Determine the [x, y] coordinate at the center of the cell enclosing the given text.  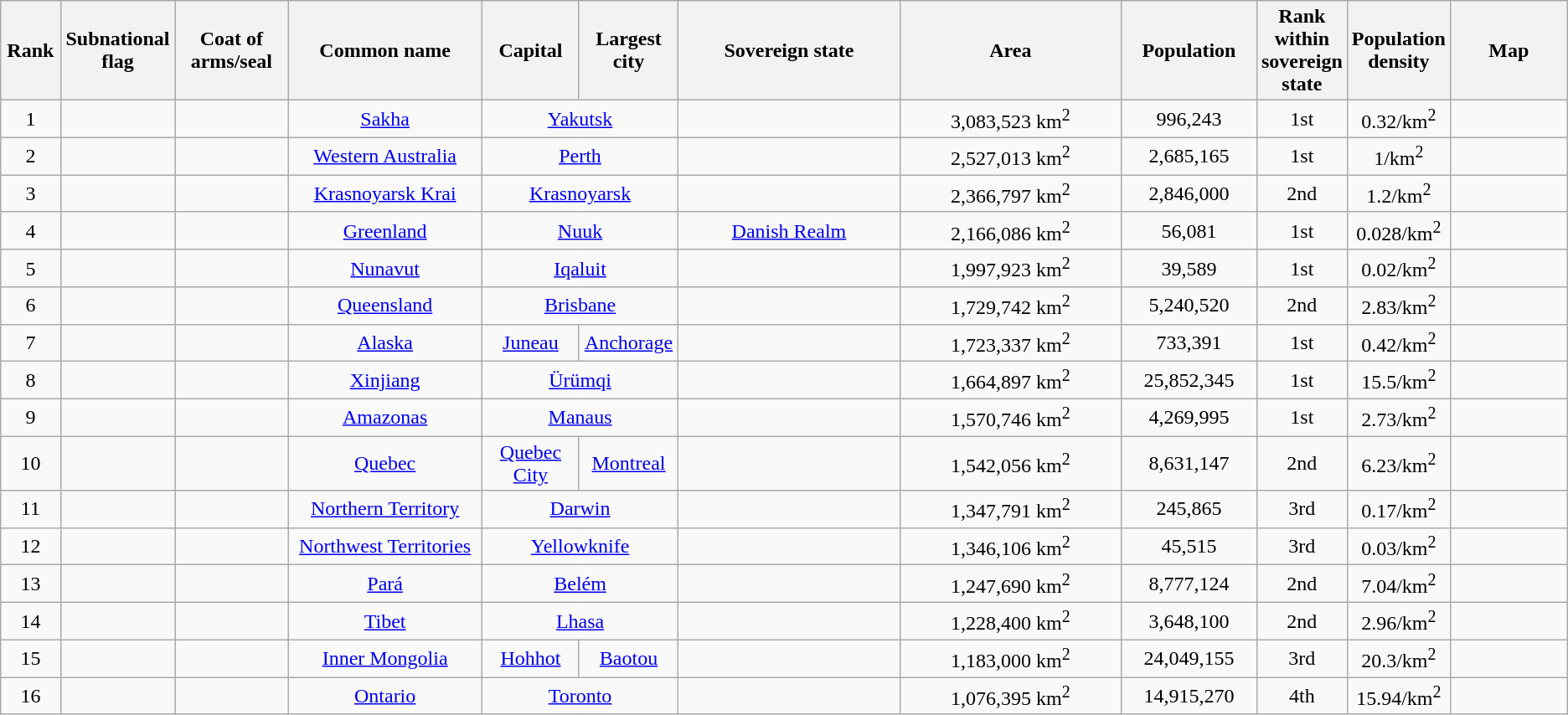
Lhasa [580, 621]
8,631,147 [1189, 464]
0.32/km2 [1399, 119]
Ontario [385, 697]
45,515 [1189, 546]
3,648,100 [1189, 621]
1,997,923 km2 [1010, 268]
4 [30, 231]
0.42/km2 [1399, 343]
Northern Territory [385, 509]
Yellowknife [580, 546]
5,240,520 [1189, 306]
1,346,106 km2 [1010, 546]
13 [30, 584]
1.2/km2 [1399, 194]
2,166,086 km2 [1010, 231]
Queensland [385, 306]
1,664,897 km2 [1010, 380]
0.03/km2 [1399, 546]
Krasnoyarsk [580, 194]
Northwest Territories [385, 546]
25,852,345 [1189, 380]
2,685,165 [1189, 156]
7.04/km2 [1399, 584]
15.94/km2 [1399, 697]
Yakutsk [580, 119]
Capital [530, 50]
733,391 [1189, 343]
1,347,791 km2 [1010, 509]
10 [30, 464]
Population density [1399, 50]
2,366,797 km2 [1010, 194]
2 [30, 156]
Subnational flag [117, 50]
14,915,270 [1189, 697]
1,723,337 km2 [1010, 343]
24,049,155 [1189, 658]
6.23/km2 [1399, 464]
Common name [385, 50]
16 [30, 697]
Anchorage [628, 343]
Inner Mongolia [385, 658]
1/km2 [1399, 156]
4th [1302, 697]
20.3/km2 [1399, 658]
Nunavut [385, 268]
Brisbane [580, 306]
Largest city [628, 50]
9 [30, 417]
0.02/km2 [1399, 268]
1,570,746 km2 [1010, 417]
Quebec City [530, 464]
Nuuk [580, 231]
6 [30, 306]
1,076,395 km2 [1010, 697]
8 [30, 380]
Hohhot [530, 658]
14 [30, 621]
Population [1189, 50]
Belém [580, 584]
1,542,056 km2 [1010, 464]
0.028/km2 [1399, 231]
1,247,690 km2 [1010, 584]
996,243 [1189, 119]
15 [30, 658]
Toronto [580, 697]
1,228,400 km2 [1010, 621]
2.96/km2 [1399, 621]
12 [30, 546]
Amazonas [385, 417]
Coat of arms/seal [231, 50]
3 [30, 194]
245,865 [1189, 509]
Darwin [580, 509]
Quebec [385, 464]
Tibet [385, 621]
1 [30, 119]
0.17/km2 [1399, 509]
8,777,124 [1189, 584]
56,081 [1189, 231]
Alaska [385, 343]
4,269,995 [1189, 417]
Greenland [385, 231]
Sovereign state [789, 50]
5 [30, 268]
2.73/km2 [1399, 417]
7 [30, 343]
3,083,523 km2 [1010, 119]
Perth [580, 156]
Manaus [580, 417]
Baotou [628, 658]
Juneau [530, 343]
15.5/km2 [1399, 380]
Pará [385, 584]
Montreal [628, 464]
39,589 [1189, 268]
2.83/km2 [1399, 306]
2,846,000 [1189, 194]
Rank within sovereign state [1302, 50]
11 [30, 509]
Ürümqi [580, 380]
Western Australia [385, 156]
1,729,742 km2 [1010, 306]
Map [1509, 50]
Danish Realm [789, 231]
Area [1010, 50]
1,183,000 km2 [1010, 658]
2,527,013 km2 [1010, 156]
Xinjiang [385, 380]
Krasnoyarsk Krai [385, 194]
Sakha [385, 119]
Iqaluit [580, 268]
Rank [30, 50]
